Find where the given text appears and provide that cell's center as (x, y) coordinate. 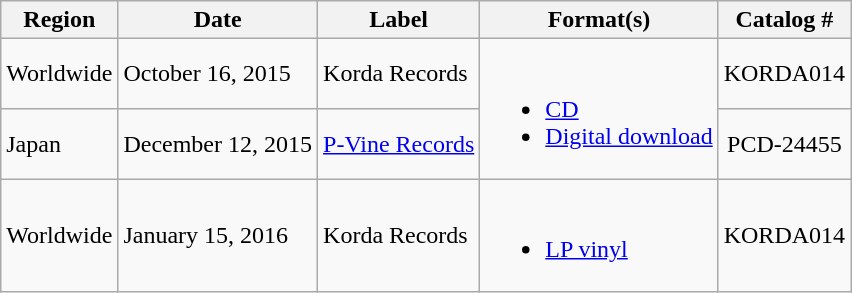
Label (399, 20)
CDDigital download (599, 109)
Format(s) (599, 20)
January 15, 2016 (218, 236)
Date (218, 20)
Catalog # (784, 20)
LP vinyl (599, 236)
PCD-24455 (784, 144)
Japan (60, 144)
Region (60, 20)
P-Vine Records (399, 144)
December 12, 2015 (218, 144)
October 16, 2015 (218, 74)
